Locate the cell with the specified text and output its (x, y) center coordinate. 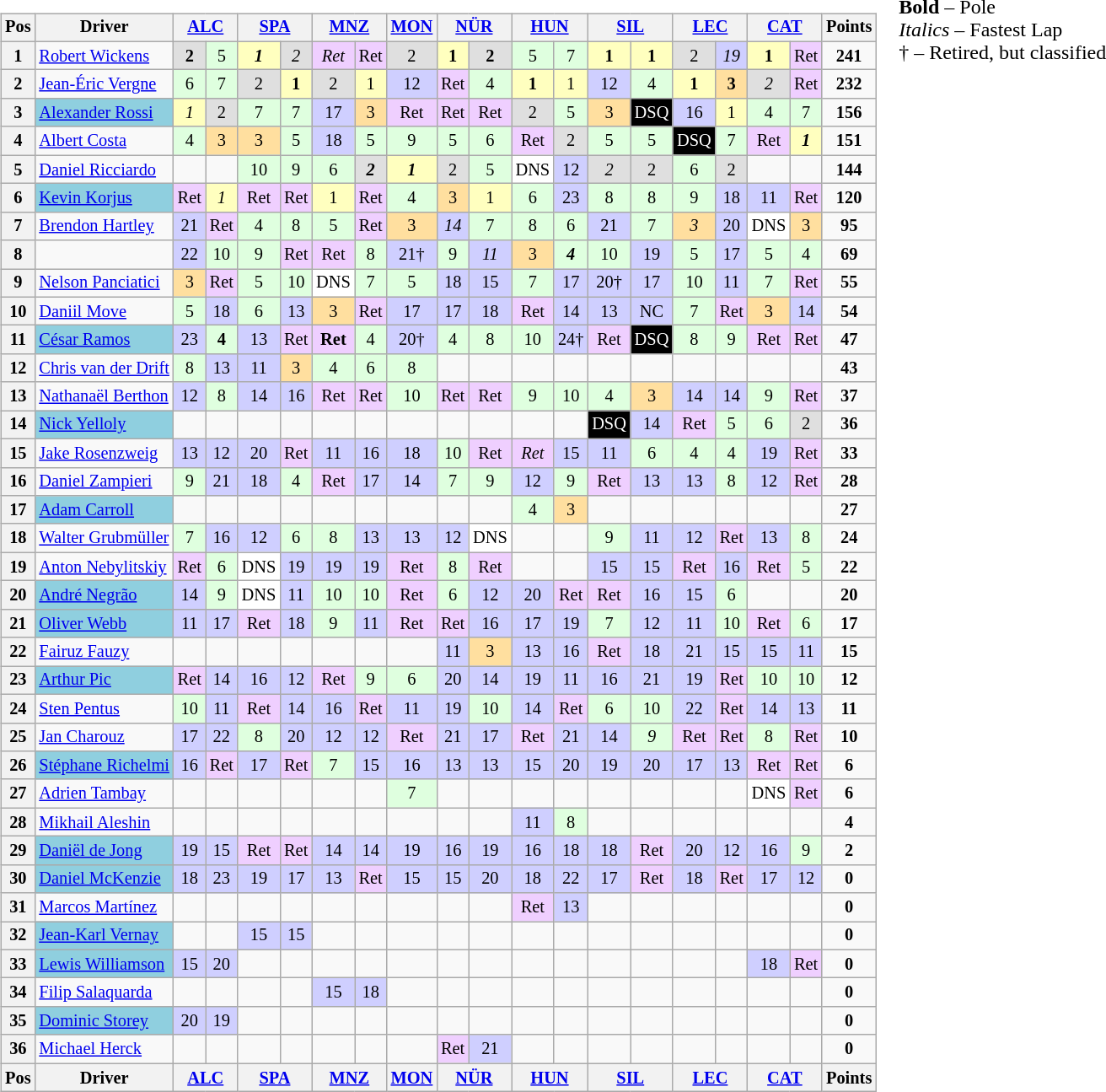
156 (849, 113)
Oliver Webb (104, 623)
Jan Charouz (104, 737)
95 (849, 226)
Dominic Storey (104, 1021)
241 (849, 56)
151 (849, 141)
Fairuz Fauzy (104, 652)
Daniël de Jong (104, 851)
Daniel Ricciardo (104, 169)
Chris van der Drift (104, 368)
35 (18, 1021)
NC (652, 311)
31 (18, 907)
Adrien Tambay (104, 793)
Jean-Karl Vernay (104, 936)
Daniel Zampieri (104, 481)
Walter Grubmüller (104, 538)
Jean-Éric Vergne (104, 84)
Alexander Rossi (104, 113)
Michael Herck (104, 1049)
47 (849, 340)
Stéphane Richelmi (104, 766)
120 (849, 198)
Marcos Martínez (104, 907)
Jake Rosenzweig (104, 453)
André Negrão (104, 595)
32 (18, 936)
Filip Salaquarda (104, 992)
Lewis Williamson (104, 964)
César Ramos (104, 340)
21† (412, 255)
Mikhail Aleshin (104, 822)
69 (849, 255)
Sten Pentus (104, 708)
29 (18, 851)
Nick Yelloly (104, 425)
34 (18, 992)
Daniil Move (104, 311)
Adam Carroll (104, 510)
Daniel McKenzie (104, 879)
30 (18, 879)
Albert Costa (104, 141)
37 (849, 396)
24† (571, 340)
Arthur Pic (104, 680)
144 (849, 169)
55 (849, 283)
26 (18, 766)
232 (849, 84)
Robert Wickens (104, 56)
Kevin Korjus (104, 198)
43 (849, 368)
Nathanaël Berthon (104, 396)
Nelson Panciatici (104, 283)
54 (849, 311)
Brendon Hartley (104, 226)
Anton Nebylitskiy (104, 567)
25 (18, 737)
